From the cell containing the given text, extract its center point as (X, Y) coordinate. 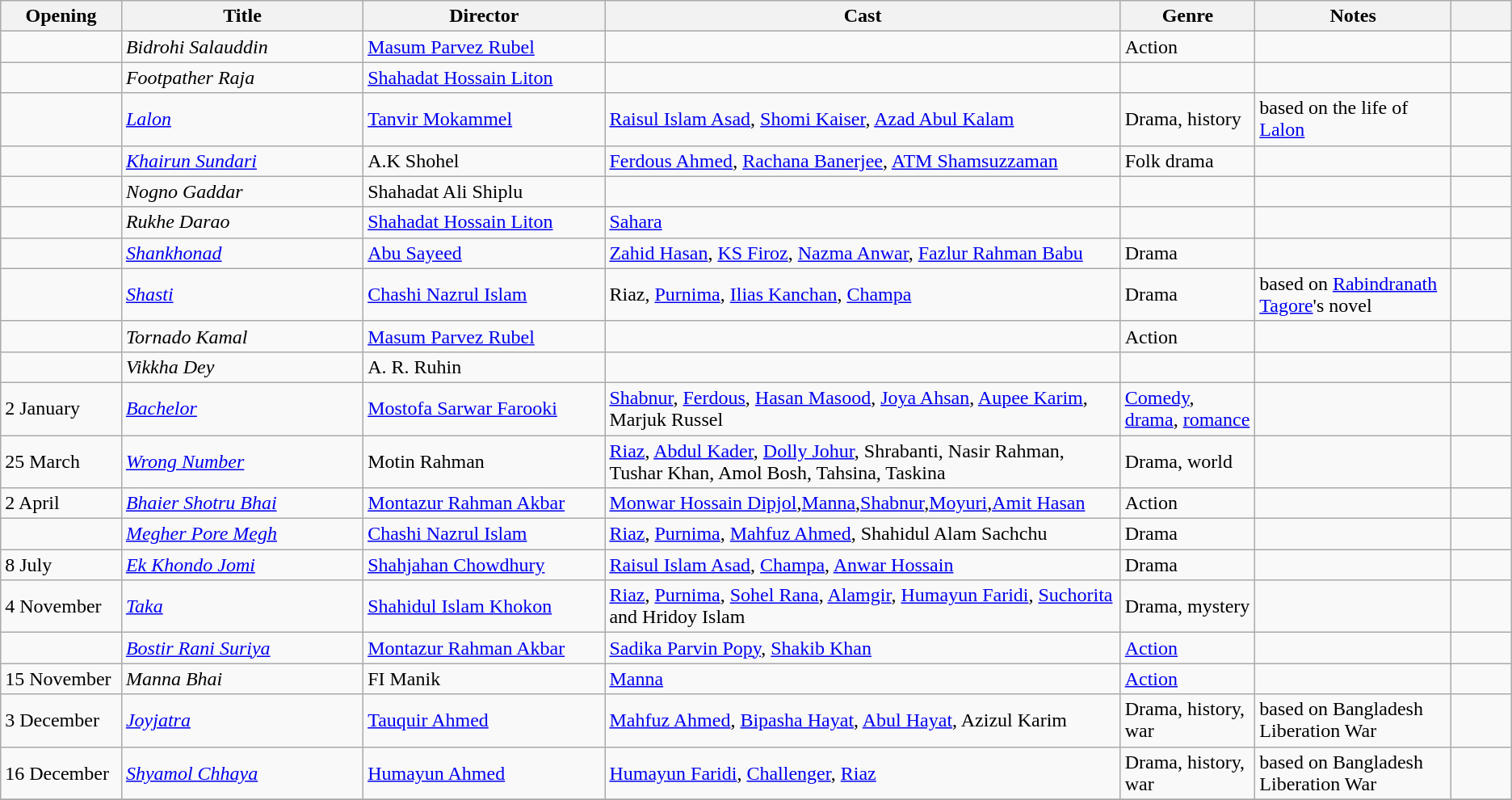
A.K Shohel (485, 161)
Shahjahan Chowdhury (485, 565)
Shyamol Chhaya (242, 773)
Shabnur, Ferdous, Hasan Masood, Joya Ahsan, Aupee Karim, Marjuk Russel (863, 409)
Shasti (242, 294)
Lalon (242, 120)
Motin Rahman (485, 461)
Riaz, Abdul Kader, Dolly Johur, Shrabanti, Nasir Rahman, Tushar Khan, Amol Bosh, Tahsina, Taskina (863, 461)
Zahid Hasan, KS Firoz, Nazma Anwar, Fazlur Rahman Babu (863, 253)
FI Manik (485, 679)
Vikkha Dey (242, 367)
Megher Pore Megh (242, 534)
Humayun Faridi, Challenger, Riaz (863, 773)
Raisul Islam Asad, Shomi Kaiser, Azad Abul Kalam (863, 120)
Joyjatra (242, 721)
Riaz, Purnima, Mahfuz Ahmed, Shahidul Alam Sachchu (863, 534)
Mahfuz Ahmed, Bipasha Hayat, Abul Hayat, Azizul Karim (863, 721)
Folk drama (1187, 161)
Tanvir Mokammel (485, 120)
Shahadat Ali Shiplu (485, 192)
Bachelor (242, 409)
Drama, history (1187, 120)
Nogno Gaddar (242, 192)
Cast (863, 16)
Manna (863, 679)
Monwar Hossain Dipjol,Manna,Shabnur,Moyuri,Amit Hasan (863, 503)
Opening (61, 16)
Shankhonad (242, 253)
Bidrohi Salauddin (242, 47)
Genre (1187, 16)
based on Rabindranath Tagore's novel (1354, 294)
16 December (61, 773)
Raisul Islam Asad, Champa, Anwar Hossain (863, 565)
Ek Khondo Jomi (242, 565)
Manna Bhai (242, 679)
Khairun Sundari (242, 161)
Tauquir Ahmed (485, 721)
2 April (61, 503)
Drama, world (1187, 461)
Ferdous Ahmed, Rachana Banerjee, ATM Shamsuzzaman (863, 161)
A. R. Ruhin (485, 367)
Footpather Raja (242, 78)
Mostofa Sarwar Farooki (485, 409)
Bostir Rani Suriya (242, 648)
Tornado Kamal (242, 336)
Rukhe Darao (242, 222)
Riaz, Purnima, Ilias Kanchan, Champa (863, 294)
Abu Sayeed (485, 253)
15 November (61, 679)
Bhaier Shotru Bhai (242, 503)
Taka (242, 606)
25 March (61, 461)
Shahidul Islam Khokon (485, 606)
4 November (61, 606)
Title (242, 16)
Sadika Parvin Popy, Shakib Khan (863, 648)
Riaz, Purnima, Sohel Rana, Alamgir, Humayun Faridi, Suchorita and Hridoy Islam (863, 606)
Director (485, 16)
Comedy, drama, romance (1187, 409)
Notes (1354, 16)
2 January (61, 409)
Sahara (863, 222)
8 July (61, 565)
3 December (61, 721)
Wrong Number (242, 461)
Drama, mystery (1187, 606)
Humayun Ahmed (485, 773)
based on the life of Lalon (1354, 120)
